For the text-containing cell, return its midpoint in (x, y) coordinate format. 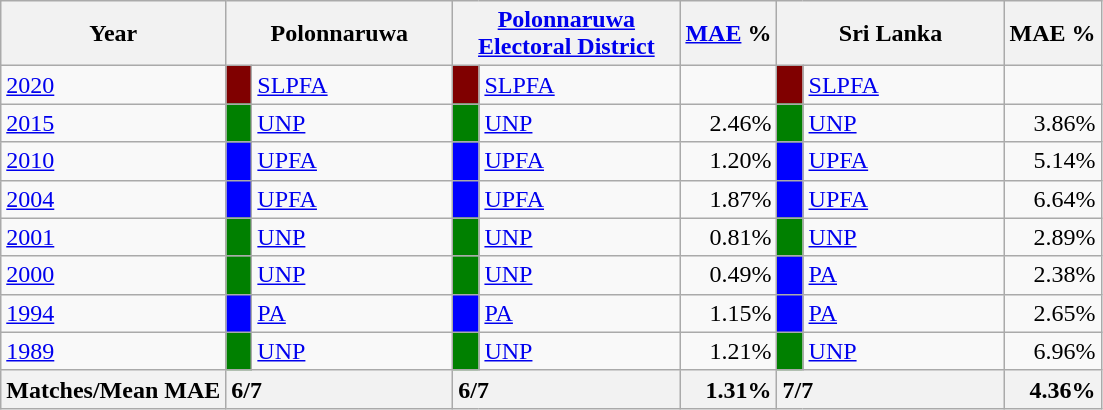
4.36% (1052, 389)
1.15% (728, 313)
7/7 (890, 389)
2010 (114, 161)
2000 (114, 275)
2020 (114, 85)
1994 (114, 313)
3.86% (1052, 123)
2015 (114, 123)
Sri Lanka (890, 34)
1.87% (728, 199)
Matches/Mean MAE (114, 389)
6.96% (1052, 351)
2001 (114, 237)
1.20% (728, 161)
5.14% (1052, 161)
1.31% (728, 389)
2004 (114, 199)
6.64% (1052, 199)
0.49% (728, 275)
Year (114, 34)
2.65% (1052, 313)
Polonnaruwa (340, 34)
2.38% (1052, 275)
1.21% (728, 351)
2.46% (728, 123)
2.89% (1052, 237)
1989 (114, 351)
0.81% (728, 237)
Polonnaruwa Electoral District (566, 34)
